Identify which cell holds the provided text, then report its [X, Y] central coordinate. 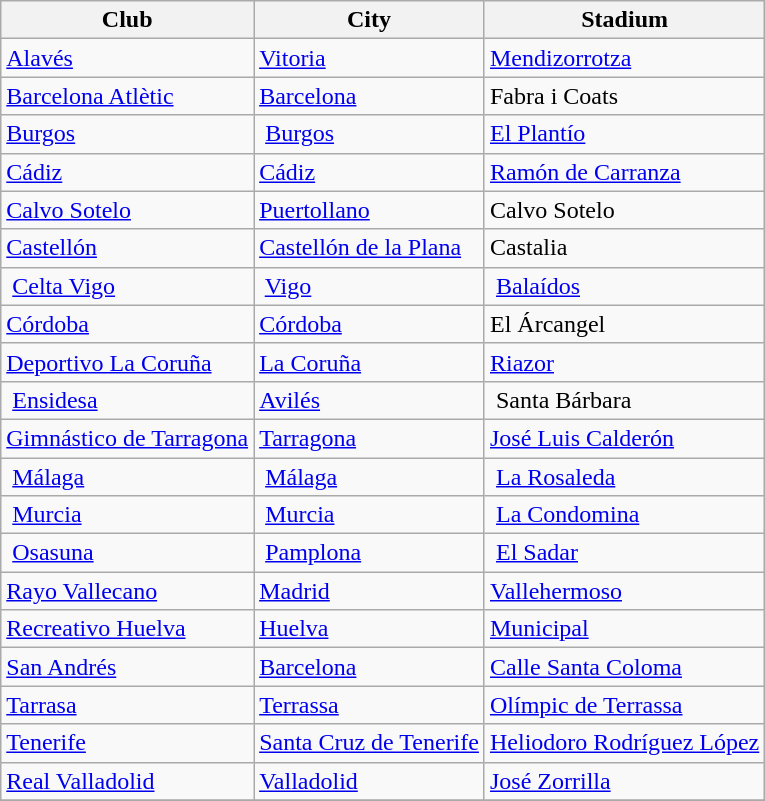
Tarrasa [128, 705]
Celta Vigo [128, 286]
Stadium [624, 20]
Municipal [624, 629]
El Plantío [624, 134]
Real Valladolid [128, 781]
Osasuna [128, 553]
La Condomina [624, 515]
José Luis Calderón [624, 438]
Castalia [624, 248]
Ramón de Carranza [624, 172]
José Zorrilla [624, 781]
Santa Cruz de Tenerife [370, 743]
Mendizorrotza [624, 58]
Avilés [370, 400]
Vitoria [370, 58]
Barcelona Atlètic [128, 96]
Rayo Vallecano [128, 591]
Castellón [128, 248]
Riazor [624, 362]
La Rosaleda [624, 477]
Huelva [370, 629]
Calle Santa Coloma [624, 667]
Castellón de la Plana [370, 248]
Heliodoro Rodríguez López [624, 743]
Ensidesa [128, 400]
El Sadar [624, 553]
Madrid [370, 591]
Alavés [128, 58]
Valladolid [370, 781]
San Andrés [128, 667]
Recreativo Huelva [128, 629]
La Coruña [370, 362]
El Árcangel [624, 324]
Club [128, 20]
Balaídos [624, 286]
Olímpic de Terrassa [624, 705]
Vigo [370, 286]
Pamplona [370, 553]
City [370, 20]
Tarragona [370, 438]
Gimnástico de Tarragona [128, 438]
Puertollano [370, 210]
Vallehermoso [624, 591]
Tenerife [128, 743]
Santa Bárbara [624, 400]
Fabra i Coats [624, 96]
Deportivo La Coruña [128, 362]
Terrassa [370, 705]
